Identify which cell holds the provided text, then report its (X, Y) central coordinate. 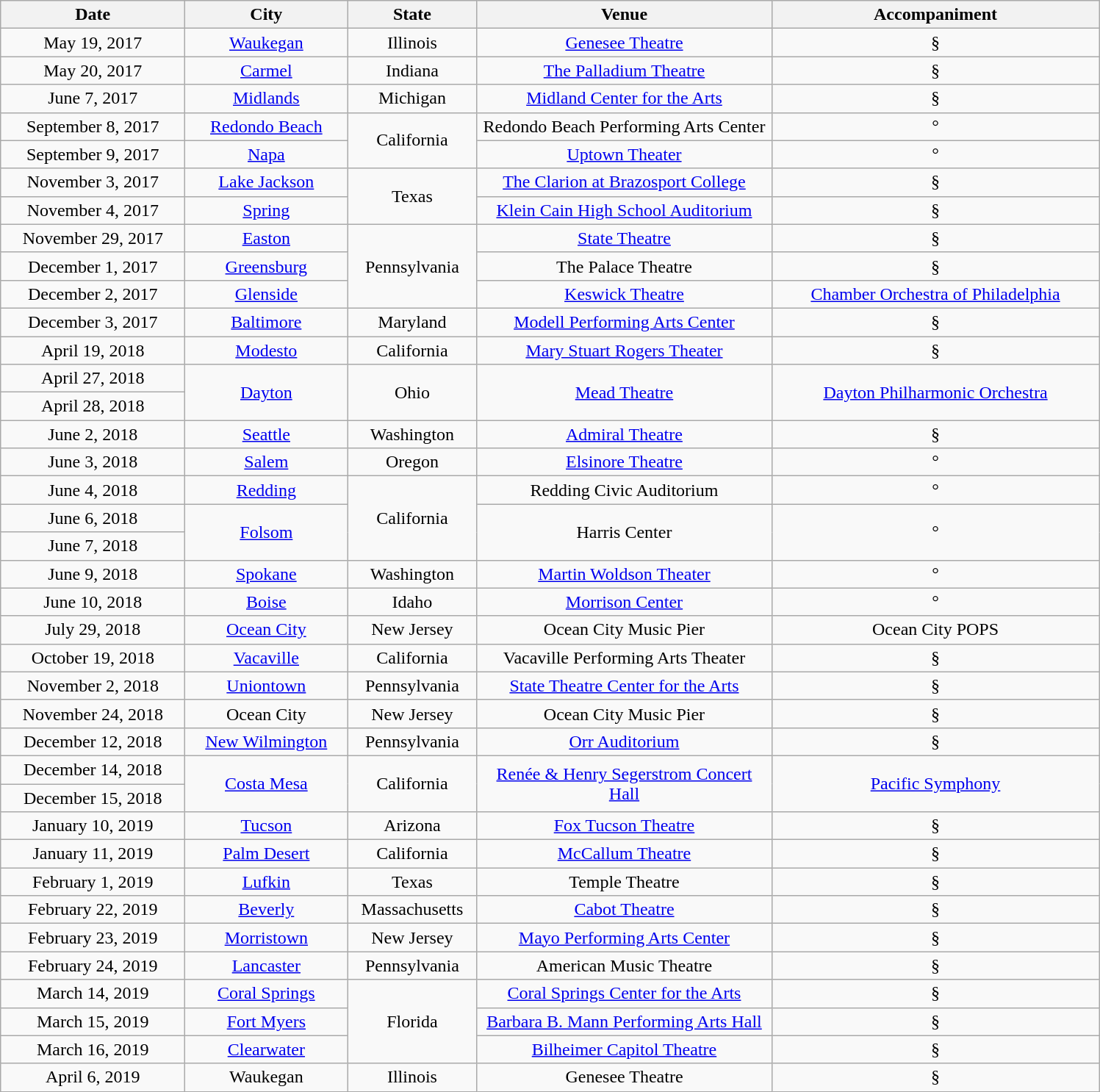
Redondo Beach Performing Arts Center (625, 126)
February 24, 2019 (93, 966)
Arizona (412, 826)
American Music Theatre (625, 966)
Florida (412, 1021)
June 3, 2018 (93, 462)
September 8, 2017 (93, 126)
March 15, 2019 (93, 1021)
Chamber Orchestra of Philadelphia (935, 294)
June 7, 2018 (93, 546)
Uniontown (266, 686)
Mayo Performing Arts Center (625, 938)
April 27, 2018 (93, 378)
Vacaville (266, 658)
March 14, 2019 (93, 994)
November 24, 2018 (93, 714)
Redondo Beach (266, 126)
Costa Mesa (266, 783)
Clearwater (266, 1049)
May 20, 2017 (93, 71)
December 15, 2018 (93, 797)
City (266, 15)
Oregon (412, 462)
Admiral Theatre (625, 434)
July 29, 2018 (93, 630)
April 28, 2018 (93, 406)
Dayton Philharmonic Orchestra (935, 392)
January 11, 2019 (93, 854)
Spring (266, 210)
Midlands (266, 98)
December 14, 2018 (93, 769)
June 9, 2018 (93, 574)
Modell Performing Arts Center (625, 322)
Salem (266, 462)
Harris Center (625, 532)
Michigan (412, 98)
Barbara B. Mann Performing Arts Hall (625, 1021)
Easton (266, 238)
February 23, 2019 (93, 938)
State Theatre Center for the Arts (625, 686)
State (412, 15)
Carmel (266, 71)
November 4, 2017 (93, 210)
Coral Springs Center for the Arts (625, 994)
March 16, 2019 (93, 1049)
Mead Theatre (625, 392)
May 19, 2017 (93, 43)
Bilheimer Capitol Theatre (625, 1049)
Baltimore (266, 322)
Palm Desert (266, 854)
September 9, 2017 (93, 154)
Ohio (412, 392)
Venue (625, 15)
Morrison Center (625, 602)
November 29, 2017 (93, 238)
Cabot Theatre (625, 910)
April 6, 2019 (93, 1077)
Coral Springs (266, 994)
Modesto (266, 351)
Renée & Henry Segerstrom Concert Hall (625, 783)
Martin Woldson Theater (625, 574)
April 19, 2018 (93, 351)
June 10, 2018 (93, 602)
State Theatre (625, 238)
Redding (266, 490)
The Palladium Theatre (625, 71)
Dayton (266, 392)
Pacific Symphony (935, 783)
Folsom (266, 532)
October 19, 2018 (93, 658)
Klein Cain High School Auditorium (625, 210)
Date (93, 15)
Midland Center for the Arts (625, 98)
Glenside (266, 294)
Seattle (266, 434)
June 6, 2018 (93, 518)
Morristown (266, 938)
November 2, 2018 (93, 686)
Lancaster (266, 966)
Idaho (412, 602)
The Palace Theatre (625, 266)
December 2, 2017 (93, 294)
Spokane (266, 574)
Fort Myers (266, 1021)
Maryland (412, 322)
Fox Tucson Theatre (625, 826)
Boise (266, 602)
December 12, 2018 (93, 741)
February 1, 2019 (93, 882)
Elsinore Theatre (625, 462)
Vacaville Performing Arts Theater (625, 658)
McCallum Theatre (625, 854)
Keswick Theatre (625, 294)
New Wilmington (266, 741)
January 10, 2019 (93, 826)
June 4, 2018 (93, 490)
December 1, 2017 (93, 266)
Greensburg (266, 266)
Accompaniment (935, 15)
Tucson (266, 826)
Mary Stuart Rogers Theater (625, 351)
Ocean City POPS (935, 630)
Orr Auditorium (625, 741)
Indiana (412, 71)
November 3, 2017 (93, 182)
December 3, 2017 (93, 322)
Napa (266, 154)
Massachusetts (412, 910)
Lufkin (266, 882)
Beverly (266, 910)
Redding Civic Auditorium (625, 490)
Lake Jackson (266, 182)
The Clarion at Brazosport College (625, 182)
Uptown Theater (625, 154)
February 22, 2019 (93, 910)
Temple Theatre (625, 882)
June 2, 2018 (93, 434)
June 7, 2017 (93, 98)
